Extract the [X, Y] coordinate from the center of the cell holding the provided text.  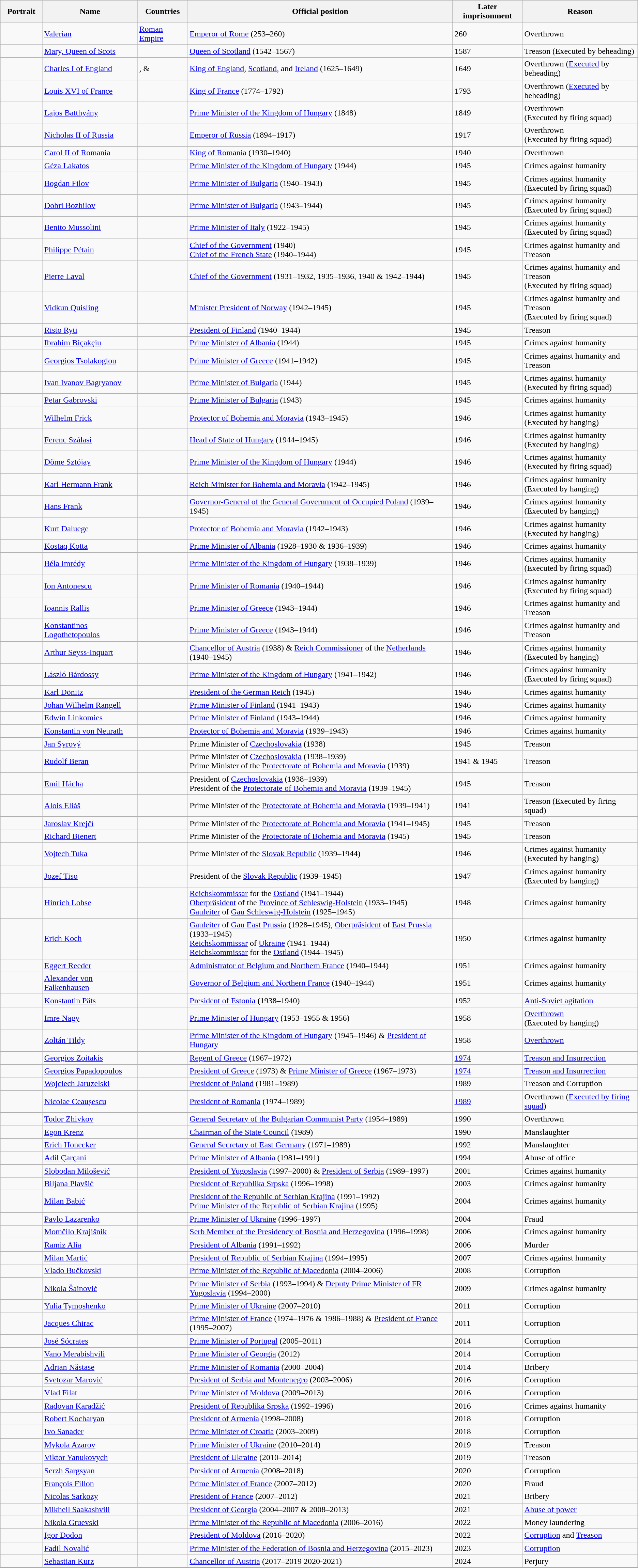
Edwin Linkomies [90, 718]
Reich Minister for Bohemia and Moravia (1942–1945) [320, 484]
Prime Minister of Bulgaria (1944) [320, 383]
1649 [487, 69]
Egon Krenz [90, 1132]
Sebastian Kurz [90, 1561]
Benito Mussolini [90, 228]
Charles I of England [90, 69]
Géza Lakatos [90, 166]
Arthur Seyss-Inquart [90, 653]
Prime Minister of Georgia (2012) [320, 1354]
José Sócrates [90, 1341]
1992 [487, 1145]
Prime Minister of Ukraine (2007–2010) [320, 1306]
Official position [320, 12]
President of Yugoslavia (1997–2000) & President of Serbia (1989–1997) [320, 1171]
Ferenc Szálasi [90, 440]
Georgios Papadopoulos [90, 1071]
Igor Dodon [90, 1535]
Crimes against humanity (Executed by firing squad) [580, 205]
Richard Bienert [90, 836]
Jacques Chirac [90, 1323]
Overthrown (Executed by firing squad) [580, 1101]
Prime Minister of the Republic of Macedonia (2006–2016) [320, 1522]
Protector of Bohemia and Moravia (1943–1945) [320, 418]
Prime Minister of Ukraine (1996–1997) [320, 1219]
President of Republika Srpska (1996–1998) [320, 1184]
Prime Minister of Bulgaria (1943) [320, 400]
President of Czechoslovakia (1938–1939)President of the Protectorate of Bohemia and Moravia (1939–1945) [320, 783]
2001 [487, 1171]
Reason [580, 12]
1947 [487, 876]
2023 [487, 1548]
2024 [487, 1561]
Abuse of power [580, 1509]
Anti-Soviet agitation [580, 1001]
Prime Minister of the Federation of Bosnia and Herzegovina (2015–2023) [320, 1548]
1941 & 1945 [487, 762]
President of Moldova (2016–2020) [320, 1535]
Ivo Sanader [90, 1432]
Serb Member of the Presidency of Bosnia and Herzegovina (1996–1998) [320, 1232]
President of Albania (1991–1992) [320, 1245]
Later imprisonment [487, 12]
Bogdan Filov [90, 183]
Jozef Tiso [90, 876]
Nikola Gruevski [90, 1522]
Chairman of the State Council (1989) [320, 1132]
1994 [487, 1158]
Adrian Năstase [90, 1367]
Hinrich Lohse [90, 903]
King of France (1774–1792) [320, 91]
Queen of Scotland (1542–1567) [320, 51]
General Secretary of the Bulgarian Communist Party (1954–1989) [320, 1119]
Nicolae Ceaușescu [90, 1101]
Minister President of Norway (1942–1945) [320, 308]
Milan Martić [90, 1258]
Name [90, 12]
President of Republic of Serbian Krajina (1994–1995) [320, 1258]
Vidkun Quisling [90, 308]
Protector of Bohemia and Moravia (1939–1943) [320, 731]
Dobri Bozhilov [90, 205]
Prime Minister of Albania (1944) [320, 343]
2009 [487, 1288]
1793 [487, 91]
Yulia Tymoshenko [90, 1306]
Portrait [21, 12]
Erich Honecker [90, 1145]
Radovan Karadžić [90, 1406]
Momčilo Krajišnik [90, 1232]
Milan Babić [90, 1202]
Murder [580, 1245]
Chief of the Government (1940)Chief of the French State (1940–1944) [320, 249]
260 [487, 33]
Ion Antonescu [90, 586]
Emil Hácha [90, 783]
Nicolas Sarkozy [90, 1496]
Prime Minister of Bulgaria (1940–1943) [320, 183]
Kurt Daluege [90, 529]
Vojtech Tuka [90, 853]
President of the German Reich (1945) [320, 692]
Prime Minister of Hungary (1953–1955 & 1956) [320, 1018]
Prime Minister of the Slovak Republic (1939–1944) [320, 853]
Administrator of Belgium and Northern France (1940–1944) [320, 966]
Prime Minister of Serbia (1993–1994) & Deputy Prime Minister of FR Yugoslavia (1994–2000) [320, 1288]
, & [163, 69]
Ioannis Rallis [90, 608]
Treason (Executed by beheading) [580, 51]
Prime Minister of Albania (1981–1991) [320, 1158]
Mykola Azarov [90, 1445]
King of England, Scotland, and Ireland (1625–1649) [320, 69]
1587 [487, 51]
Philippe Pétain [90, 249]
Prime Minister of France (1974–1976 & 1986–1988) & President of France (1995–2007) [320, 1323]
President of Serbia and Montenegro (2003–2006) [320, 1380]
Fadil Novalić [90, 1548]
Governor of Belgium and Northern France (1940–1944) [320, 983]
Overthrown(Executed by hanging) [580, 1018]
1948 [487, 903]
Countries [163, 12]
Zoltán Tildy [90, 1040]
President of Finland (1940–1944) [320, 330]
Prime Minister of the Kingdom of Hungary (1941–1942) [320, 674]
Prime Minister of Moldova (2009–2013) [320, 1393]
Imre Nagy [90, 1018]
Prime Minister of Italy (1922–1945) [320, 228]
Karl Hermann Frank [90, 484]
Chancellor of Austria (2017–2019 2020-2021) [320, 1561]
Prime Minister of Bulgaria (1943–1944) [320, 205]
Prime Minister of the Protectorate of Bohemia and Moravia (1945) [320, 836]
Georgios Tsolakoglou [90, 360]
1849 [487, 113]
Ivan Ivanov Bagryanov [90, 383]
Mary, Queen of Scots [90, 51]
Carol II of Romania [90, 153]
President of Ukraine (2010–2014) [320, 1458]
Döme Sztójay [90, 462]
Prime Minister of Portugal (2005–2011) [320, 1341]
Vano Merabishvili [90, 1354]
President of Georgia (2004–2007 & 2008–2013) [320, 1509]
President of Greece (1973) & Prime Minister of Greece (1967–1973) [320, 1071]
László Bárdossy [90, 674]
King of Romania (1930–1940) [320, 153]
Prime Minister of Czechoslovakia (1938–1939)Prime Minister of the Protectorate of Bohemia and Moravia (1939) [320, 762]
Serzh Sargsyan [90, 1471]
Valerian [90, 33]
Prime Minister of Croatia (2003–2009) [320, 1432]
Head of State of Hungary (1944–1945) [320, 440]
Prime Minister of Romania (1940–1944) [320, 586]
Wilhelm Frick [90, 418]
Prime Minister of the Kingdom of Hungary (1938–1939) [320, 563]
Chief of the Government (1931–1932, 1935–1936, 1940 & 1942–1944) [320, 277]
President of France (2007–2012) [320, 1496]
Perjury [580, 1561]
Lajos Batthyány [90, 113]
Regent of Greece (1967–1972) [320, 1058]
Robert Kocharyan [90, 1419]
Ramiz Alia [90, 1245]
Todor Zhivkov [90, 1119]
Adil Çarçani [90, 1158]
1950 [487, 939]
Slobodan Milošević [90, 1171]
Jaroslav Krejčí [90, 823]
Béla Imrédy [90, 563]
Emperor of Rome (253–260) [320, 33]
Vlado Bučkovski [90, 1271]
President of Estonia (1938–1940) [320, 1001]
Prime Minister of the Protectorate of Bohemia and Moravia (1939–1941) [320, 806]
Alexander von Falkenhausen [90, 983]
Svetozar Marović [90, 1380]
President of Republika Srpska (1992–1996) [320, 1406]
Konstantin von Neurath [90, 731]
2008 [487, 1271]
1917 [487, 135]
Prime Minister of Finland (1943–1944) [320, 718]
Risto Ryti [90, 330]
President of Armenia (1998–2008) [320, 1419]
François Fillon [90, 1484]
Money laundering [580, 1522]
Jan Syrový [90, 744]
Abuse of office [580, 1158]
Vlad Filat [90, 1393]
Treason (Executed by firing squad) [580, 806]
Louis XVI of France [90, 91]
Prime Minister of Ukraine (2010–2014) [320, 1445]
Prime Minister of Greece (1941–1942) [320, 360]
Prime Minister of Czechoslovakia (1938) [320, 744]
Nikola Šainović [90, 1288]
Chancellor of Austria (1938) & Reich Commissioner of the Netherlands (1940–1945) [320, 653]
Viktor Yanukovych [90, 1458]
1952 [487, 1001]
Mikheil Saakashvili [90, 1509]
Emperor of Russia (1894–1917) [320, 135]
Treason and Corruption [580, 1084]
Prime Minister of the Republic of Macedonia (2004–2006) [320, 1271]
President of the Republic of Serbian Krajina (1991–1992)Prime Minister of the Republic of Serbian Krajina (1995) [320, 1202]
General Secretary of East Germany (1971–1989) [320, 1145]
2007 [487, 1258]
Governor-General of the General Government of Occupied Poland (1939–1945) [320, 506]
Protector of Bohemia and Moravia (1942–1943) [320, 529]
Karl Dönitz [90, 692]
1941 [487, 806]
Eggert Reeder [90, 966]
Petar Gabrovski [90, 400]
Georgios Zoitakis [90, 1058]
Johan Wilhelm Rangell [90, 705]
1940 [487, 153]
Konstantin Päts [90, 1001]
Prime Minister of the Kingdom of Hungary (1945–1946) & President of Hungary [320, 1040]
Pierre Laval [90, 277]
Prime Minister of Romania (2000–2004) [320, 1367]
Pavlo Lazarenko [90, 1219]
Kostaq Kotta [90, 546]
President of Romania (1974–1989) [320, 1101]
2003 [487, 1184]
Ibrahim Biçakçiu [90, 343]
Biljana Plavšić [90, 1184]
Prime Minister of the Kingdom of Hungary (1848) [320, 113]
Alois Eliáš [90, 806]
Nicholas II of Russia [90, 135]
Prime Minister of France (2007–2012) [320, 1484]
Prime Minister of Albania (1928–1930 & 1936–1939) [320, 546]
Prime Minister of Finland (1941–1943) [320, 705]
President of the Slovak Republic (1939–1945) [320, 876]
Hans Frank [90, 506]
Wojciech Jaruzelski [90, 1084]
Rudolf Beran [90, 762]
President of Poland (1981–1989) [320, 1084]
President of Armenia (2008–2018) [320, 1471]
Roman Empire [163, 33]
Erich Koch [90, 939]
Corruption and Treason [580, 1535]
Prime Minister of the Protectorate of Bohemia and Moravia (1941–1945) [320, 823]
Konstantinos Logothetopoulos [90, 630]
